Find where the given text appears and provide that cell's center as [x, y] coordinate. 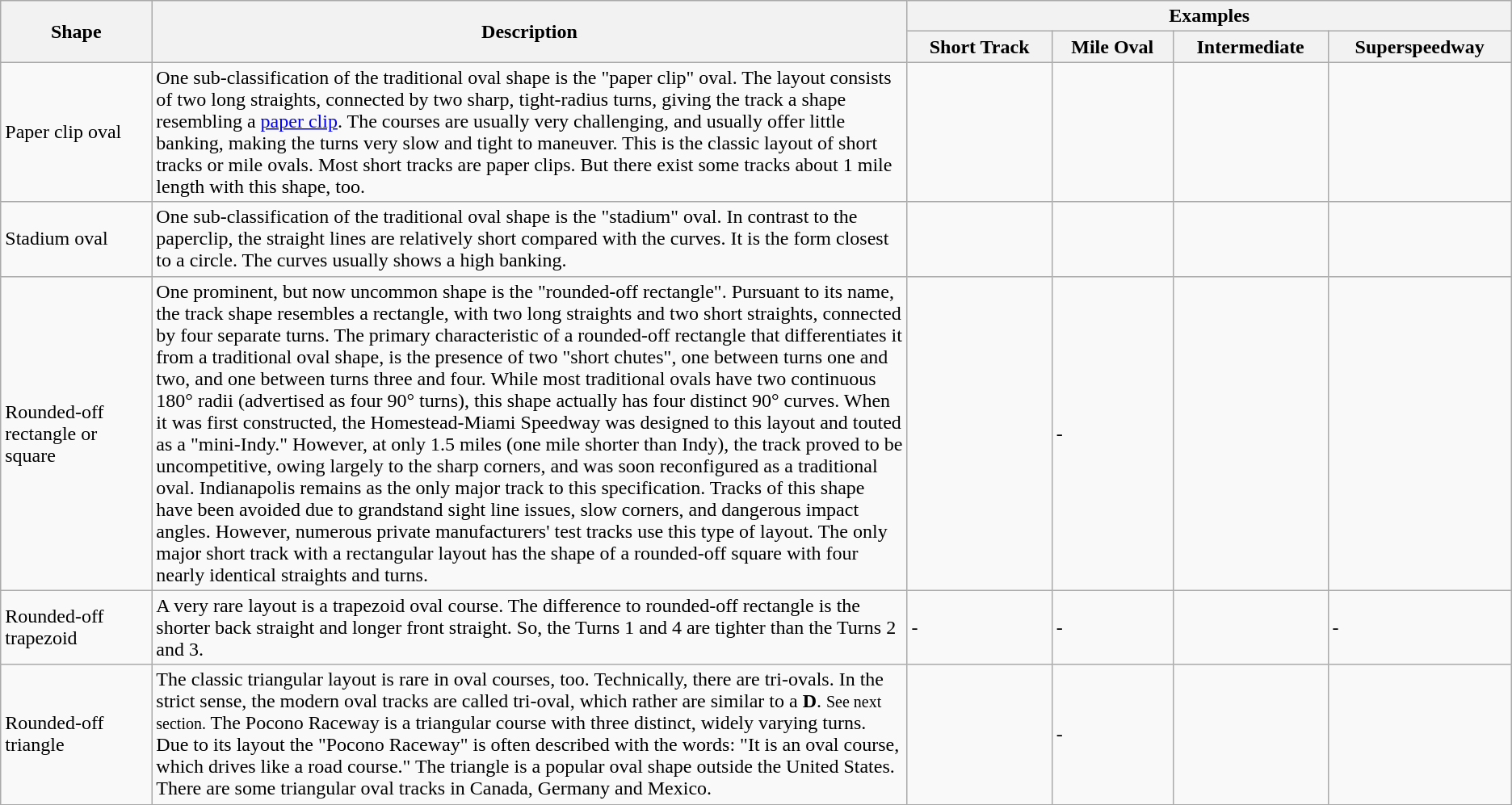
Mile Oval [1112, 47]
Intermediate [1250, 47]
Rounded-off triangle [76, 735]
Description [530, 31]
Short Track [979, 47]
Rounded-off rectangle or square [76, 433]
Rounded-off trapezoid [76, 627]
Examples [1209, 16]
Shape [76, 31]
Superspeedway [1420, 47]
Stadium oval [76, 239]
Paper clip oval [76, 132]
